Output the (X, Y) coordinate of the center of the cell containing the given text.  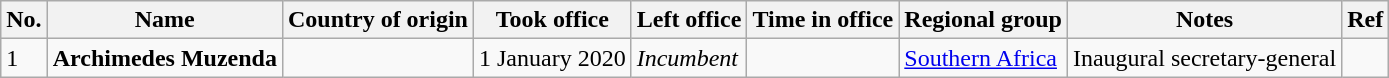
Southern Africa (984, 58)
1 (24, 58)
1 January 2020 (552, 58)
Regional group (984, 20)
Country of origin (378, 20)
Incumbent (689, 58)
Left office (689, 20)
Notes (1204, 20)
Time in office (823, 20)
No. (24, 20)
Inaugural secretary-general (1204, 58)
Archimedes Muzenda (164, 58)
Took office (552, 20)
Ref (1366, 20)
Name (164, 20)
